Return the [x, y] coordinate for the center point of the cell that contains the specified text.  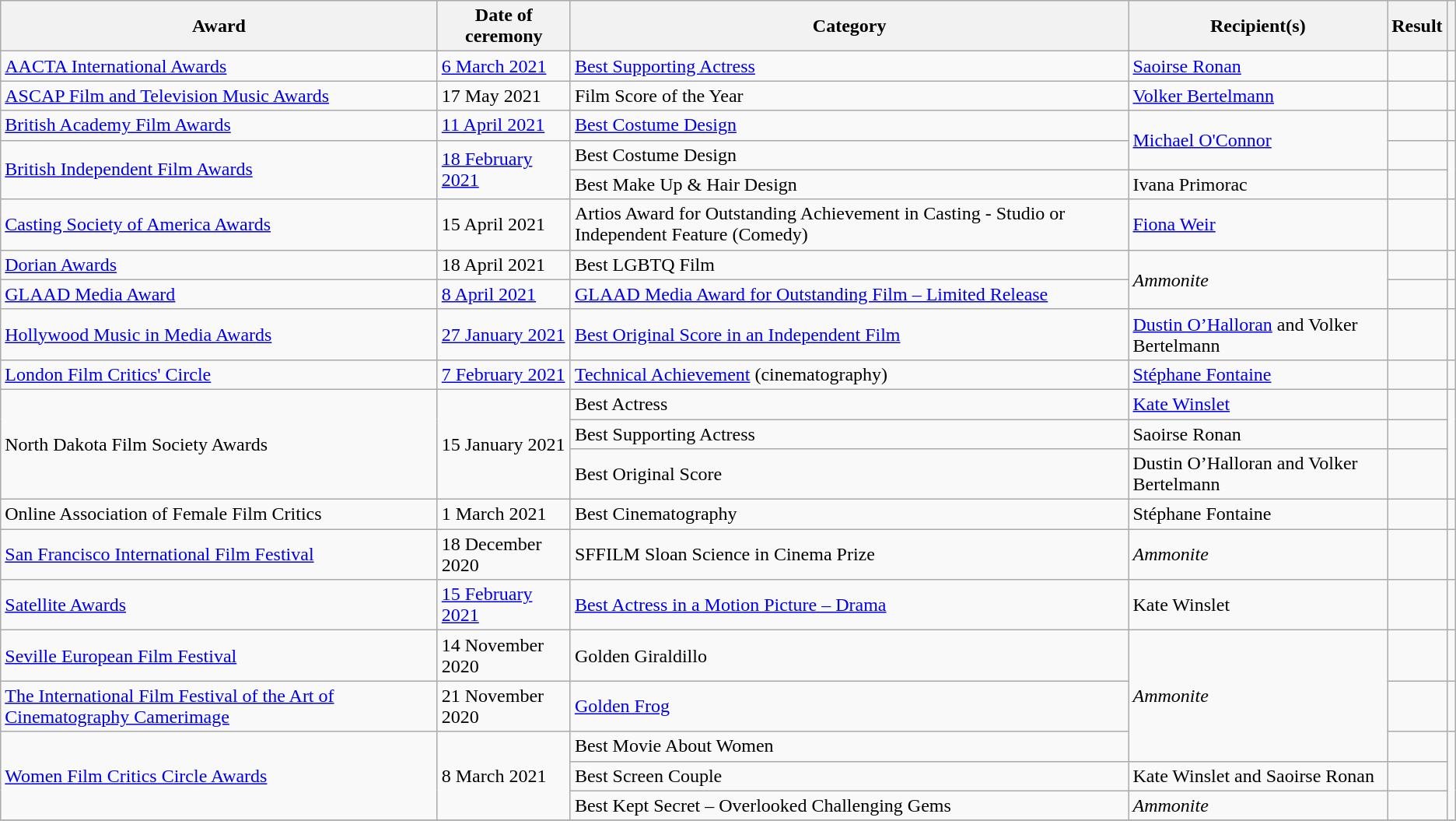
The International Film Festival of the Art of Cinematography Camerimage [219, 707]
Ivana Primorac [1258, 184]
Golden Giraldillo [849, 655]
17 May 2021 [504, 96]
Best LGBTQ Film [849, 265]
Volker Bertelmann [1258, 96]
Best Original Score [849, 475]
British Academy Film Awards [219, 125]
SFFILM Sloan Science in Cinema Prize [849, 554]
Best Actress [849, 404]
Kate Winslet and Saoirse Ronan [1258, 776]
Best Original Score in an Independent Film [849, 335]
7 February 2021 [504, 374]
Technical Achievement (cinematography) [849, 374]
14 November 2020 [504, 655]
Golden Frog [849, 707]
Dorian Awards [219, 265]
Recipient(s) [1258, 26]
Film Score of the Year [849, 96]
15 April 2021 [504, 224]
Best Movie About Women [849, 746]
27 January 2021 [504, 335]
GLAAD Media Award for Outstanding Film – Limited Release [849, 294]
6 March 2021 [504, 66]
15 February 2021 [504, 605]
11 April 2021 [504, 125]
Best Screen Couple [849, 776]
Michael O'Connor [1258, 140]
AACTA International Awards [219, 66]
Artios Award for Outstanding Achievement in Casting - Studio or Independent Feature (Comedy) [849, 224]
North Dakota Film Society Awards [219, 444]
8 April 2021 [504, 294]
San Francisco International Film Festival [219, 554]
Fiona Weir [1258, 224]
Award [219, 26]
GLAAD Media Award [219, 294]
15 January 2021 [504, 444]
21 November 2020 [504, 707]
Hollywood Music in Media Awards [219, 335]
Result [1417, 26]
18 February 2021 [504, 170]
British Independent Film Awards [219, 170]
Best Kept Secret – Overlooked Challenging Gems [849, 805]
Casting Society of America Awards [219, 224]
Seville European Film Festival [219, 655]
London Film Critics' Circle [219, 374]
ASCAP Film and Television Music Awards [219, 96]
Date of ceremony [504, 26]
Best Make Up & Hair Design [849, 184]
18 December 2020 [504, 554]
Women Film Critics Circle Awards [219, 776]
Category [849, 26]
8 March 2021 [504, 776]
Satellite Awards [219, 605]
Best Cinematography [849, 514]
1 March 2021 [504, 514]
Online Association of Female Film Critics [219, 514]
Best Actress in a Motion Picture – Drama [849, 605]
18 April 2021 [504, 265]
